From the cell containing the given text, extract its center point as (X, Y) coordinate. 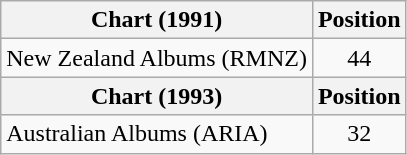
32 (359, 134)
Chart (1993) (157, 96)
Chart (1991) (157, 20)
Australian Albums (ARIA) (157, 134)
44 (359, 58)
New Zealand Albums (RMNZ) (157, 58)
